Extract the (X, Y) coordinate from the center of the cell holding the provided text.  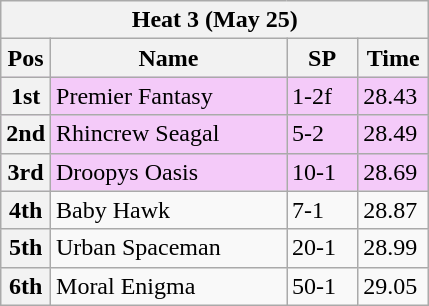
3rd (26, 172)
4th (26, 210)
Baby Hawk (169, 210)
Time (394, 58)
Urban Spaceman (169, 248)
1-2f (322, 96)
29.05 (394, 286)
28.43 (394, 96)
Rhincrew Seagal (169, 134)
2nd (26, 134)
7-1 (322, 210)
6th (26, 286)
Moral Enigma (169, 286)
Premier Fantasy (169, 96)
20-1 (322, 248)
50-1 (322, 286)
Pos (26, 58)
5-2 (322, 134)
Droopys Oasis (169, 172)
10-1 (322, 172)
28.99 (394, 248)
28.87 (394, 210)
Name (169, 58)
28.49 (394, 134)
Heat 3 (May 25) (215, 20)
5th (26, 248)
1st (26, 96)
28.69 (394, 172)
SP (322, 58)
